Scan for the cell matching the given text and deliver its [x, y] coordinate at center. 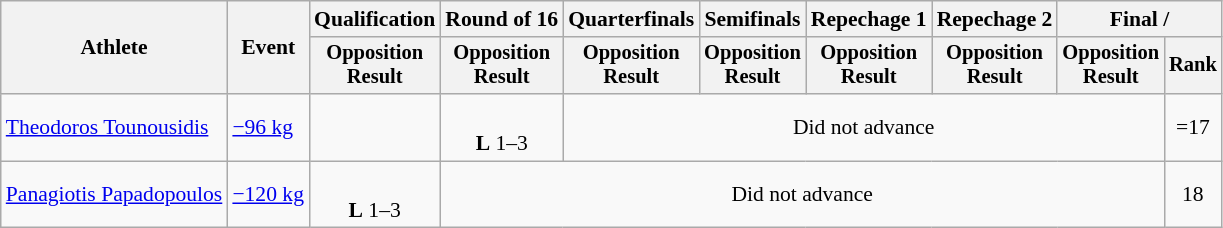
Semifinals [752, 19]
Final / [1139, 19]
Repechage 2 [995, 19]
Theodoros Tounousidis [114, 128]
Panagiotis Papadopoulos [114, 194]
18 [1193, 194]
Quarterfinals [631, 19]
−96 kg [268, 128]
Repechage 1 [869, 19]
Event [268, 48]
−120 kg [268, 194]
Round of 16 [502, 19]
=17 [1193, 128]
Qualification [374, 19]
Athlete [114, 48]
Rank [1193, 66]
